Capture the cell that displays the provided text and extract its (X, Y) central coordinate. 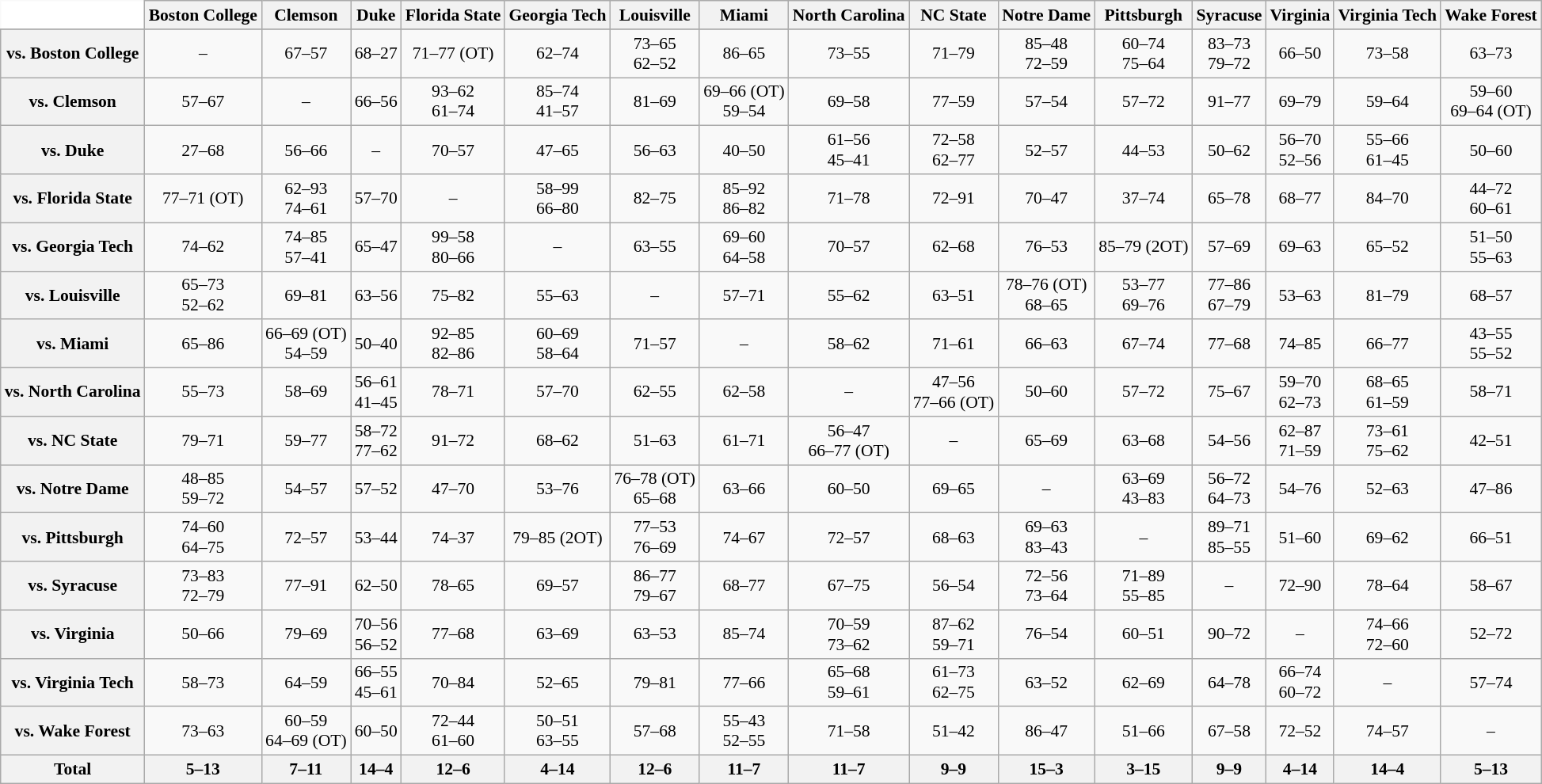
Wake Forest (1491, 15)
66–56 (376, 101)
76–53 (1046, 247)
74–6672–60 (1388, 634)
vs. Florida State (73, 198)
85–9286–82 (744, 198)
61–5645–41 (849, 150)
Virginia Tech (1388, 15)
58–9966–80 (558, 198)
65–69 (1046, 440)
Boston College (203, 15)
65–7352–62 (203, 295)
70–5656–52 (376, 634)
vs. Wake Forest (73, 732)
15–3 (1046, 770)
56–63 (654, 150)
71–8955–85 (1144, 586)
37–74 (1144, 198)
53–76 (558, 489)
70–47 (1046, 198)
63–6943–83 (1144, 489)
55–6661–45 (1388, 150)
3–15 (1144, 770)
56–66 (306, 150)
47–70 (453, 489)
52–72 (1491, 634)
77–71 (OT) (203, 198)
61–71 (744, 440)
vs. Miami (73, 344)
27–68 (203, 150)
65–6859–61 (849, 683)
44–53 (1144, 150)
74–62 (203, 247)
58–71 (1491, 393)
57–67 (203, 101)
86–47 (1046, 732)
85–4872–59 (1046, 54)
vs. North Carolina (73, 393)
Florida State (453, 15)
69–66 (OT)59–54 (744, 101)
78–71 (453, 393)
58–7277–62 (376, 440)
40–50 (744, 150)
86–7779–67 (654, 586)
73–63 (203, 732)
52–65 (558, 683)
84–70 (1388, 198)
63–66 (744, 489)
Total (73, 770)
66–63 (1046, 344)
59–77 (306, 440)
73–6175–62 (1388, 440)
65–86 (203, 344)
71–77 (OT) (453, 54)
58–73 (203, 683)
63–53 (654, 634)
56–54 (954, 586)
62–9374–61 (306, 198)
Notre Dame (1046, 15)
65–78 (1229, 198)
58–67 (1491, 586)
56–7052–56 (1300, 150)
55–73 (203, 393)
71–58 (849, 732)
79–81 (654, 683)
71–61 (954, 344)
55–63 (558, 295)
Virginia (1300, 15)
43–5555–52 (1491, 344)
55–62 (849, 295)
78–64 (1388, 586)
92–8582–86 (453, 344)
70–5973–62 (849, 634)
Syracuse (1229, 15)
48–8559–72 (203, 489)
vs. Duke (73, 150)
73–55 (849, 54)
47–65 (558, 150)
78–65 (453, 586)
52–57 (1046, 150)
74–8557–41 (306, 247)
72–5673–64 (1046, 586)
51–5055–63 (1491, 247)
62–50 (376, 586)
85–7441–57 (558, 101)
57–74 (1491, 683)
vs. NC State (73, 440)
57–69 (1229, 247)
65–52 (1388, 247)
57–54 (1046, 101)
68–6561–59 (1388, 393)
vs. Syracuse (73, 586)
89–7185–55 (1229, 537)
Duke (376, 15)
69–62 (1388, 537)
57–52 (376, 489)
vs. Boston College (73, 54)
67–75 (849, 586)
82–75 (654, 198)
85–74 (744, 634)
64–59 (306, 683)
74–85 (1300, 344)
vs. Georgia Tech (73, 247)
vs. Virginia Tech (73, 683)
67–58 (1229, 732)
75–82 (453, 295)
77–8667–79 (1229, 295)
62–55 (654, 393)
71–79 (954, 54)
56–4766–77 (OT) (849, 440)
69–81 (306, 295)
52–63 (1388, 489)
44–7260–61 (1491, 198)
68–63 (954, 537)
72–91 (954, 198)
42–51 (1491, 440)
75–67 (1229, 393)
69–58 (849, 101)
81–69 (654, 101)
87–6259–71 (954, 634)
47–5677–66 (OT) (954, 393)
74–37 (453, 537)
69–65 (954, 489)
63–56 (376, 295)
51–63 (654, 440)
58–62 (849, 344)
68–27 (376, 54)
77–59 (954, 101)
74–67 (744, 537)
62–69 (1144, 683)
71–78 (849, 198)
60–7475–64 (1144, 54)
67–57 (306, 54)
66–5545–61 (376, 683)
62–68 (954, 247)
79–69 (306, 634)
91–72 (453, 440)
50–5163–55 (558, 732)
55–4352–55 (744, 732)
72–5862–77 (954, 150)
76–78 (OT)65–68 (654, 489)
53–7769–76 (1144, 295)
63–69 (558, 634)
Louisville (654, 15)
69–6383–43 (1046, 537)
50–40 (376, 344)
Georgia Tech (558, 15)
53–63 (1300, 295)
83–7379–72 (1229, 54)
69–63 (1300, 247)
57–68 (654, 732)
60–51 (1144, 634)
63–68 (1144, 440)
60–5964–69 (OT) (306, 732)
91–77 (1229, 101)
86–65 (744, 54)
71–57 (654, 344)
68–62 (558, 440)
7–11 (306, 770)
72–52 (1300, 732)
63–52 (1046, 683)
77–91 (306, 586)
53–44 (376, 537)
60–6958–64 (558, 344)
56–7264–73 (1229, 489)
69–79 (1300, 101)
51–42 (954, 732)
73–58 (1388, 54)
54–56 (1229, 440)
79–85 (2OT) (558, 537)
59–7062–73 (1300, 393)
99–5880–66 (453, 247)
59–64 (1388, 101)
73–6562–52 (654, 54)
67–74 (1144, 344)
51–60 (1300, 537)
vs. Pittsburgh (73, 537)
66–77 (1388, 344)
66–69 (OT)54–59 (306, 344)
62–8771–59 (1300, 440)
66–50 (1300, 54)
90–72 (1229, 634)
72–90 (1300, 586)
64–78 (1229, 683)
69–6064–58 (744, 247)
47–86 (1491, 489)
59–6069–64 (OT) (1491, 101)
63–51 (954, 295)
Miami (744, 15)
vs. Virginia (73, 634)
51–66 (1144, 732)
81–79 (1388, 295)
58–69 (306, 393)
63–73 (1491, 54)
NC State (954, 15)
62–74 (558, 54)
62–58 (744, 393)
77–5376–69 (654, 537)
54–76 (1300, 489)
57–71 (744, 295)
North Carolina (849, 15)
93–6261–74 (453, 101)
79–71 (203, 440)
Clemson (306, 15)
85–79 (2OT) (1144, 247)
70–84 (453, 683)
50–62 (1229, 150)
vs. Louisville (73, 295)
vs. Notre Dame (73, 489)
vs. Clemson (73, 101)
Pittsburgh (1144, 15)
73–8372–79 (203, 586)
65–47 (376, 247)
56–6141–45 (376, 393)
74–6064–75 (203, 537)
74–57 (1388, 732)
69–57 (558, 586)
61–7362–75 (954, 683)
68–57 (1491, 295)
76–54 (1046, 634)
63–55 (654, 247)
66–51 (1491, 537)
77–66 (744, 683)
78–76 (OT)68–65 (1046, 295)
66–7460–72 (1300, 683)
54–57 (306, 489)
50–66 (203, 634)
72–4461–60 (453, 732)
